Detect which cell encompasses the target text, then output its (x, y) center coordinate. 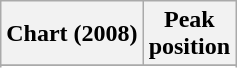
Peak position (189, 34)
Chart (2008) (72, 34)
